Extract the [x, y] coordinate from the center of the cell holding the provided text.  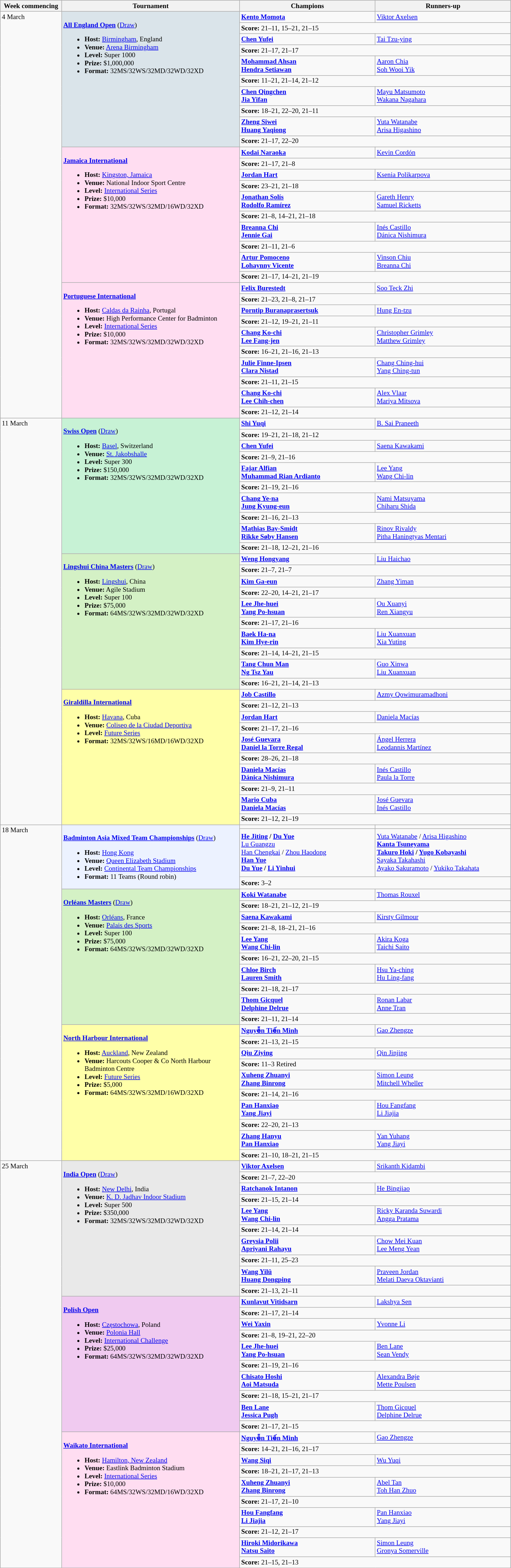
Lingshui China Masters (Draw)Host: Lingshui, ChinaVenue: Agile StadiumLevel: Super 100Prize: $75,000Format: 64MS/32WS/32MD/32WD/32XD [151, 621]
Score: 21–7, 21–7 [375, 570]
Felix Burestedt [307, 288]
Srikanth Kidambi [443, 1166]
Ángel Herrera Leodannis Martínez [443, 743]
Chow Mei Kuan Lee Meng Yean [443, 1245]
Score: 21–17, 21–17 [375, 50]
Score: 21–12, 21–13 [375, 706]
Score: 18–21, 21–12, 21–19 [375, 906]
Christopher Grimley Matthew Grimley [443, 337]
Azmy Qowimuramadhoni [443, 695]
Score: 21–17, 14–21, 21–19 [375, 277]
Kodai Naraoka [307, 153]
Score: 21–11, 15–21, 21–15 [375, 28]
Gareth Henry Samuel Ricketts [443, 201]
Yuta Watanabe Arisa Higashino [443, 126]
Mario Cuba Daniela Macías [307, 804]
Weng Hongyang [307, 559]
Guo Xinwa Liu Xuanxuan [443, 668]
He Jiting / Du Yue Lu Guangzu Han Chengkai / Zhou Haodong Han Yue Du Yue / Li Yinhui [307, 852]
Yan Yuhang Yang Jiayi [443, 1140]
Kim Ga-eun [307, 582]
Swiss Open (Draw)Host: Basel, SwitzerlandVenue: St. JakobshalleLevel: Super 300Prize: $150,000Format: 32MS/32WS/32MD/32WD/32XD [151, 486]
Koki Watanabe [307, 895]
Chen Qingchen Jia Yifan [307, 96]
Polish OpenHost: Częstochowa, PolandVenue: Polonia HallLevel: International ChallengePrize: $25,000Format: 64MS/32WS/32MD/32WD/32XD [151, 1364]
Champions [307, 6]
Score: 11–21, 21–14, 21–12 [375, 81]
Daniela Macías [443, 717]
Tournament [151, 6]
Score: 21–14, 21–16 [375, 1095]
Akira Koga Taichi Saito [443, 943]
Rinov Rivaldy Pitha Haningtyas Mentari [443, 533]
Julie Finne-Ipsen Clara Nistad [307, 367]
Tai Tzu-ying [443, 39]
Mayu Matsumoto Wakana Nagahara [443, 96]
Score: 16–21, 22–20, 21–15 [375, 959]
Score: 14–21, 21–16, 21–17 [375, 1449]
Alexandra Bøje Mette Poulsen [443, 1381]
Simon Leung Mitchell Wheller [443, 1079]
Score: 16–21, 21–16, 21–13 [375, 352]
Score: 21–16, 21–13 [375, 518]
Fajar Alfian Muhammad Rian Ardianto [307, 472]
Porntip Buranaprasertsuk [307, 310]
Score: 21–9, 21–16 [375, 457]
Zhang Hanyu Pan Hanxiao [307, 1140]
Zhang Yiman [443, 582]
Score: 21–17, 21–14 [375, 1313]
José Guevara Inés Castillo [443, 804]
Tang Chun Man Ng Tsz Yau [307, 668]
Lakshya Sen [443, 1302]
Orléans Masters (Draw)Host: Orléans, FranceVenue: Palais des SportsLevel: Super 100Prize: $75,000Format: 64MS/32WS/32MD/32WD/32XD [151, 957]
Chang Ko-chi Lee Chih-chen [307, 397]
Chang Ye-na Jung Kyung-eun [307, 502]
Score: 21–18, 12–21, 21–16 [375, 548]
Job Castillo [307, 695]
Score: 21–15, 21–13 [375, 1562]
Score: 18–21, 21–17, 21–13 [375, 1472]
Simon Leung Gronya Somerville [443, 1547]
Score: 21–18, 21–17 [375, 989]
Score: 21–17, 21–10 [375, 1502]
Score: 21–13, 21–11 [375, 1291]
Shi Yuqi [307, 424]
Ou Xuanyi Ren Xiangyu [443, 608]
Hsu Ya-ching Hu Ling-fang [443, 973]
Score: 21–17, 22–20 [375, 141]
Praveen Jordan Melati Daeva Oktavianti [443, 1276]
Score: 21–13, 21–15 [375, 1042]
Chisato Hoshi Aoi Matsuda [307, 1381]
Score: 22–20, 21–13 [375, 1125]
Abel Tan Toh Han Zhuo [443, 1486]
Ratchanok Intanon [307, 1189]
Score: 21–18, 15–21, 21–17 [375, 1396]
Score: 21–17, 21–15 [375, 1426]
Score: 21–11, 21–15 [375, 382]
Score: 21–8, 14–21, 21–18 [375, 216]
Ricky Karanda Suwardi Angga Pratama [443, 1215]
Breanna Chi Jennie Gai [307, 231]
Score: 28–26, 21–18 [375, 758]
José Guevara Daniel la Torre Regal [307, 743]
Hiroki Midorikawa Natsu Saito [307, 1547]
Daniela Macías Dánica Nishimura [307, 774]
Hung En-tzu [443, 310]
Runners-up [443, 6]
Chang Ching-hui Yang Ching-tun [443, 367]
Kento Momota [307, 17]
Score: 19–21, 21–18, 21–12 [375, 435]
Wang Yilü Huang Dongping [307, 1276]
India Open (Draw)Host: New Delhi, IndiaVenue: K. D. Jadhav Indoor StadiumLevel: Super 500Prize: $350,000Format: 32MS/32WS/32MD/32WD/32XD [151, 1228]
Vinson Chiu Breanna Chi [443, 262]
Wei Yaxin [307, 1324]
Score: 21–12, 21–17 [375, 1532]
Baek Ha-na Kim Hye-rin [307, 638]
Yvonne Li [443, 1324]
11 March [31, 621]
Ronan Labar Anne Tran [443, 1004]
18 March [31, 993]
Soo Teck Zhi [443, 288]
Liu Haichao [443, 559]
Kunlavut Vitidsarn [307, 1302]
Score: 21–9, 21–11 [375, 789]
Score: 16–21, 21–14, 21–13 [375, 684]
Thomas Rouxel [443, 895]
Qin Jinjing [443, 1053]
Score: 21–14, 21–14 [375, 1230]
Inés Castillo Paula la Torre [443, 774]
Score: 21–17, 21–8 [375, 164]
Giraldilla InternationalHost: Havana, CubaVenue: Coliseo de la Ciudad DeportivaLevel: Future SeriesFormat: 32MS/32WS/16MD/16WD/32XD [151, 757]
Chang Ko-chi Lee Fang-jen [307, 337]
Score: 22–20, 14–21, 21–17 [375, 593]
Qiu Ziying [307, 1053]
Kevin Cordón [443, 153]
He Bingjiao [443, 1189]
Kirsty Gilmour [443, 917]
Alex Vlaar Mariya Mitsova [443, 397]
Jonathan Solís Rodolfo Ramírez [307, 201]
Ben Lane Sean Vendy [443, 1351]
Score: 3–2 [375, 883]
Greysia Polii Apriyani Rahayu [307, 1245]
Liu Xuanxuan Xia Yuting [443, 638]
Score: 21–12, 21–14 [375, 412]
Score: 21–11, 21–6 [375, 247]
Score: 21–23, 21–8, 21–17 [375, 299]
Score: 21–11, 25–23 [375, 1260]
Wu Yuqi [443, 1460]
Score: 18–21, 22–20, 21–11 [375, 111]
Score: 21–12, 21–19 [375, 819]
Aaron Chia Soh Wooi Yik [443, 66]
All England Open (Draw)Host: Birmingham, EnglandVenue: Arena BirminghamLevel: Super 1000Prize: $1,000,000Format: 32MS/32WS/32MD/32WD/32XD [151, 79]
Score: 21–8, 19–21, 22–20 [375, 1335]
Ksenia Polikarpova [443, 175]
Artur Pomoceno Lohaynny Vicente [307, 262]
Ben Lane Jessica Pugh [307, 1411]
Week commencing [31, 6]
B. Sai Praneeth [443, 424]
Score: 21–15, 21–14 [375, 1200]
Yuta Watanabe / Arisa Higashino Kanta Tsuneyama Takuro Hoki / Yugo Kobayashi Sayaka Takahashi Ayako Sakuramoto / Yukiko Takahata [443, 852]
Inés Castillo Dánica Nishimura [443, 231]
Mathias Bay-Smidt Rikke Søby Hansen [307, 533]
4 March [31, 215]
Nami Matsuyama Chiharu Shida [443, 502]
Mohammad Ahsan Hendra Setiawan [307, 66]
Score: 21–10, 18–21, 21–15 [375, 1155]
Score: 21–11, 21–14 [375, 1019]
Score: 21–8, 18–21, 21–16 [375, 928]
Score: 21–7, 22–20 [375, 1178]
Score: 21–12, 19–21, 21–11 [375, 322]
Chloe Birch Lauren Smith [307, 973]
Wang Siqi [307, 1460]
25 March [31, 1364]
Zheng Siwei Huang Yaqiong [307, 126]
Score: 11–3 Retired [375, 1064]
Score: 23–21, 21–18 [375, 186]
Score: 21–14, 14–21, 21–15 [375, 653]
